Return the [X, Y] coordinate for the center point of the cell that contains the specified text.  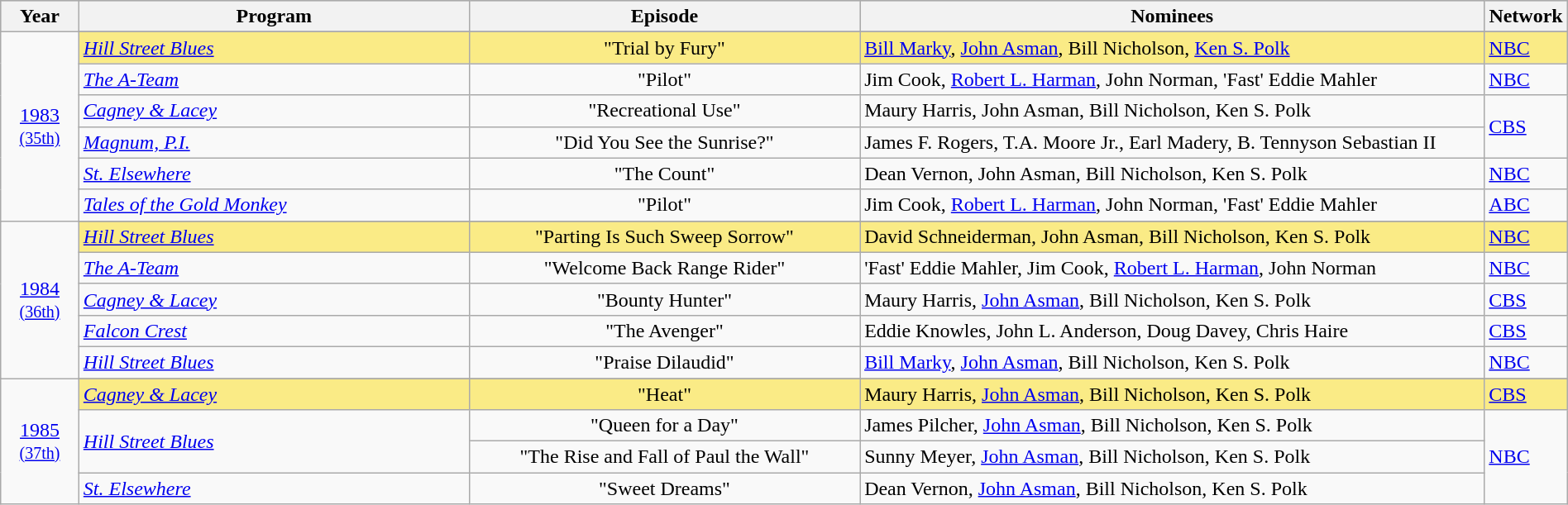
Falcon Crest [274, 331]
Sunny Meyer, John Asman, Bill Nicholson, Ken S. Polk [1173, 457]
"Recreational Use" [664, 111]
James F. Rogers, T.A. Moore Jr., Earl Madery, B. Tennyson Sebastian II [1173, 142]
1985(37th) [40, 441]
Magnum, P.I. [274, 142]
Tales of the Gold Monkey [274, 205]
Year [40, 17]
Nominees [1173, 17]
"Did You See the Sunrise?" [664, 142]
Eddie Knowles, John L. Anderson, Doug Davey, Chris Haire [1173, 331]
"The Rise and Fall of Paul the Wall" [664, 457]
'Fast' Eddie Mahler, Jim Cook, Robert L. Harman, John Norman [1173, 268]
"The Count" [664, 174]
"The Avenger" [664, 331]
David Schneiderman, John Asman, Bill Nicholson, Ken S. Polk [1173, 236]
1984(36th) [40, 299]
"Sweet Dreams" [664, 488]
"Bounty Hunter" [664, 299]
ABC [1526, 205]
1983(35th) [40, 126]
"Queen for a Day" [664, 426]
"Trial by Fury" [664, 48]
James Pilcher, John Asman, Bill Nicholson, Ken S. Polk [1173, 426]
"Praise Dilaudid" [664, 362]
"Parting Is Such Sweep Sorrow" [664, 236]
Network [1526, 17]
"Welcome Back Range Rider" [664, 268]
Episode [664, 17]
Program [274, 17]
"Heat" [664, 394]
